Detect which cell encompasses the target text, then output its [x, y] center coordinate. 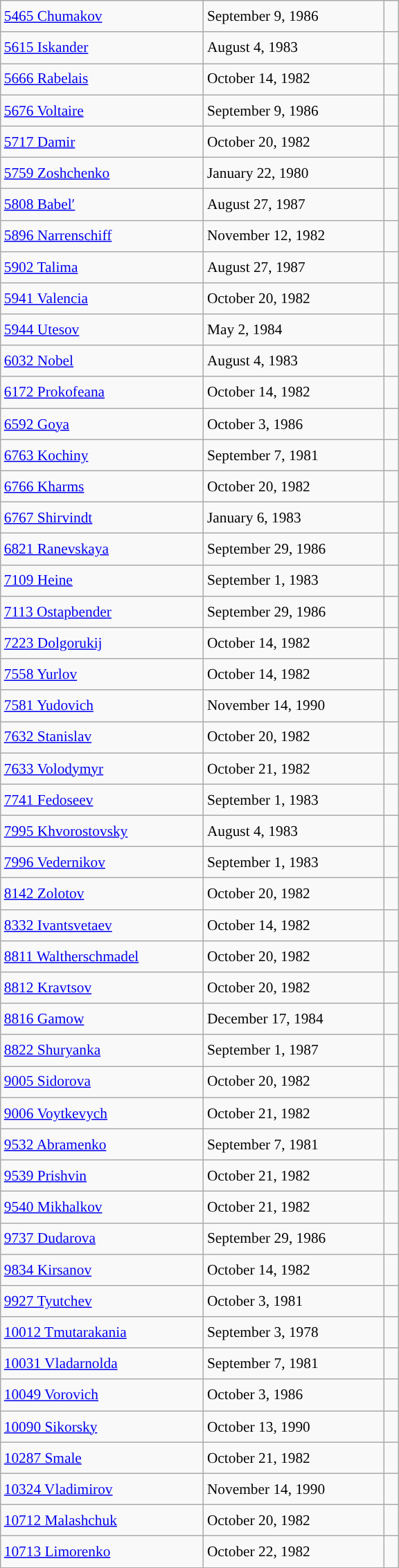
6592 Goya [103, 423]
December 17, 1984 [294, 1019]
8811 Waltherschmadel [103, 956]
6821 Ranevskaya [103, 549]
7995 Khvorostovsky [103, 830]
May 2, 1984 [294, 329]
9532 Abramenko [103, 1145]
September 3, 1978 [294, 1333]
8822 Shuryanka [103, 1050]
7632 Stanislav [103, 738]
October 13, 1990 [294, 1427]
October 3, 1981 [294, 1301]
6766 Kharms [103, 486]
5902 Talima [103, 267]
7581 Yudovich [103, 706]
7113 Ostapbender [103, 612]
9927 Tyutchev [103, 1301]
10090 Sikorsky [103, 1427]
5896 Narrenschiff [103, 235]
9539 Prishvin [103, 1176]
8816 Gamow [103, 1019]
7109 Heine [103, 580]
7223 Dolgorukij [103, 644]
5944 Utesov [103, 329]
10049 Vorovich [103, 1395]
6767 Shirvindt [103, 518]
7996 Vedernikov [103, 862]
January 22, 1980 [294, 173]
5941 Valencia [103, 299]
8332 Ivantsvetaev [103, 924]
10324 Vladimirov [103, 1489]
5808 Babelʹ [103, 205]
10712 Malashchuk [103, 1521]
5666 Rabelais [103, 79]
9005 Sidorova [103, 1082]
10012 Tmutarakania [103, 1333]
5717 Damir [103, 141]
8812 Kravtsov [103, 988]
10287 Smale [103, 1457]
9006 Voytkevych [103, 1113]
September 1, 1987 [294, 1050]
9834 Kirsanov [103, 1269]
5676 Voltaire [103, 111]
10713 Limorenko [103, 1551]
9737 Dudarova [103, 1239]
6032 Nobel [103, 361]
October 22, 1982 [294, 1551]
November 12, 1982 [294, 235]
January 6, 1983 [294, 518]
9540 Mikhalkov [103, 1207]
8142 Zolotov [103, 894]
10031 Vladarnolda [103, 1363]
7741 Fedoseev [103, 800]
5759 Zoshchenko [103, 173]
6172 Prokofeana [103, 392]
7633 Volodymyr [103, 768]
6763 Kochiny [103, 455]
7558 Yurlov [103, 674]
5615 Iskander [103, 47]
5465 Chumakov [103, 17]
